Pinpoint the cell where the given text exists, returning its [X, Y] midpoint coordinate. 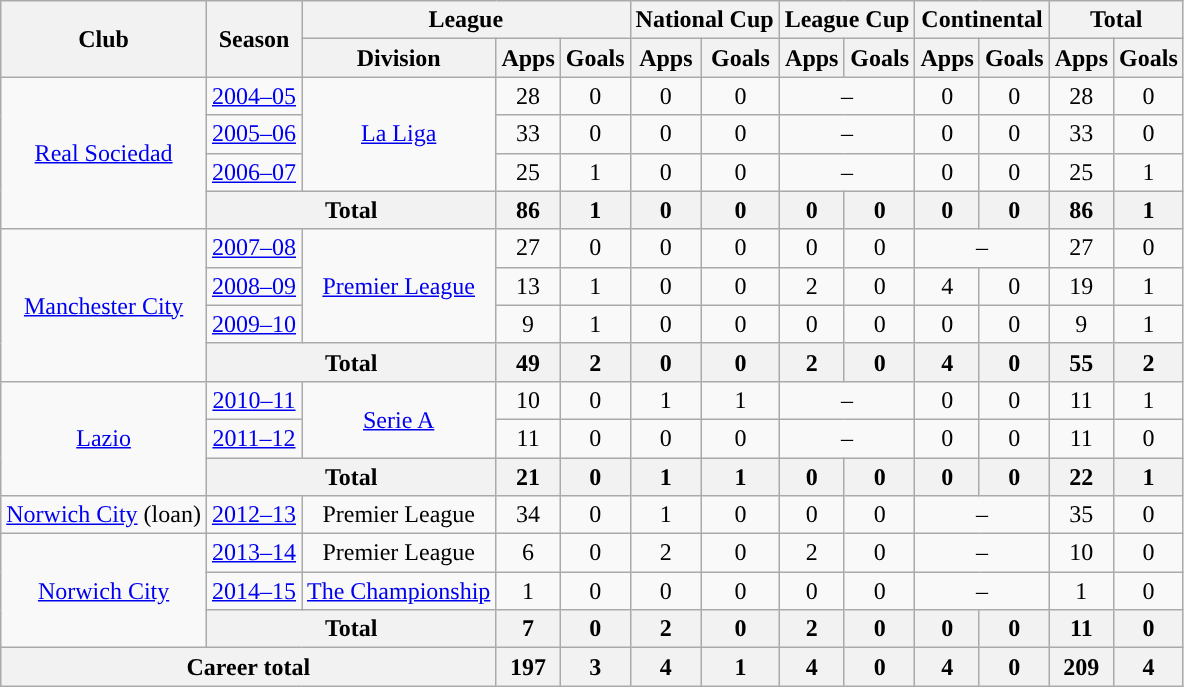
21 [528, 477]
2010–11 [254, 400]
Club [104, 39]
Norwich City [104, 591]
2006–07 [254, 172]
55 [1081, 362]
League Cup [847, 20]
Real Sociedad [104, 153]
13 [528, 286]
2005–06 [254, 134]
3 [595, 667]
35 [1081, 515]
2014–15 [254, 591]
19 [1081, 286]
National Cup [704, 20]
Career total [248, 667]
197 [528, 667]
49 [528, 362]
Season [254, 39]
Norwich City (loan) [104, 515]
The Championship [399, 591]
Serie A [399, 419]
2011–12 [254, 438]
2004–05 [254, 96]
7 [528, 629]
34 [528, 515]
Division [399, 58]
209 [1081, 667]
6 [528, 553]
League [466, 20]
Continental [982, 20]
Manchester City [104, 305]
2013–14 [254, 553]
22 [1081, 477]
2007–08 [254, 248]
2008–09 [254, 286]
La Liga [399, 134]
Lazio [104, 438]
2012–13 [254, 515]
2009–10 [254, 324]
